Pinpoint the cell where the given text exists, returning its [x, y] midpoint coordinate. 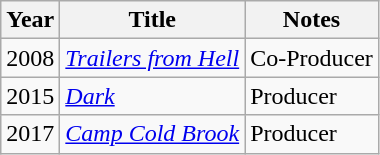
2015 [30, 96]
2017 [30, 134]
Dark [152, 96]
Title [152, 20]
Trailers from Hell [152, 58]
2008 [30, 58]
Year [30, 20]
Camp Cold Brook [152, 134]
Notes [312, 20]
Co-Producer [312, 58]
